Capture the cell that displays the provided text and extract its (x, y) central coordinate. 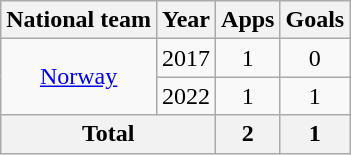
Norway (79, 77)
Apps (248, 20)
2017 (186, 58)
Goals (315, 20)
0 (315, 58)
Total (108, 134)
National team (79, 20)
2022 (186, 96)
Year (186, 20)
2 (248, 134)
